Output the (x, y) coordinate of the center of the cell containing the given text.  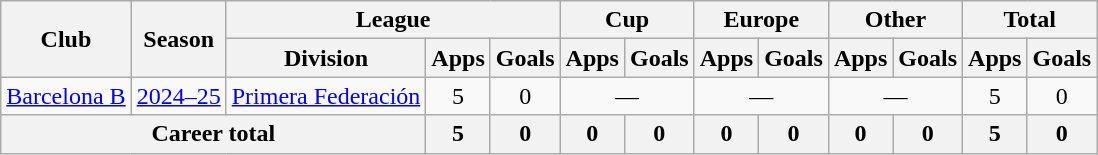
2024–25 (178, 96)
Total (1030, 20)
Cup (627, 20)
Primera Federación (326, 96)
Division (326, 58)
Other (895, 20)
Club (66, 39)
Season (178, 39)
Career total (214, 134)
Europe (761, 20)
Barcelona B (66, 96)
League (393, 20)
